Extract the [X, Y] coordinate from the center of the cell holding the provided text.  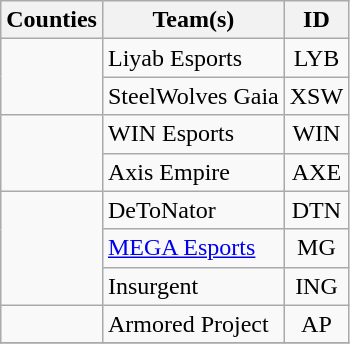
ING [316, 286]
ID [316, 20]
Axis Empire [193, 172]
MEGA Esports [193, 248]
WIN [316, 134]
Counties [52, 20]
DTN [316, 210]
MG [316, 248]
DeToNator [193, 210]
Team(s) [193, 20]
AP [316, 324]
Armored Project [193, 324]
XSW [316, 96]
LYB [316, 58]
SteelWolves Gaia [193, 96]
WIN Esports [193, 134]
Insurgent [193, 286]
Liyab Esports [193, 58]
AXE [316, 172]
